Determine the [x, y] coordinate at the center of the cell enclosing the given text.  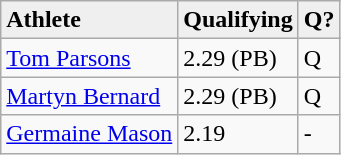
Tom Parsons [90, 58]
Athlete [90, 20]
Qualifying [238, 20]
Martyn Bernard [90, 96]
Q? [319, 20]
2.19 [238, 134]
- [319, 134]
Germaine Mason [90, 134]
